Search for the cell housing the specified text and yield its [X, Y] center coordinate. 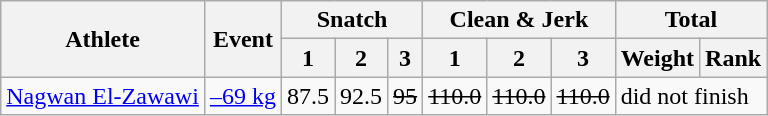
–69 kg [242, 96]
Rank [734, 58]
Athlete [103, 39]
did not finish [691, 96]
Event [242, 39]
Clean & Jerk [520, 20]
Total [691, 20]
95 [406, 96]
92.5 [362, 96]
Weight [657, 58]
Snatch [352, 20]
Nagwan El-Zawawi [103, 96]
87.5 [308, 96]
